Scan for the cell matching the given text and deliver its [X, Y] coordinate at center. 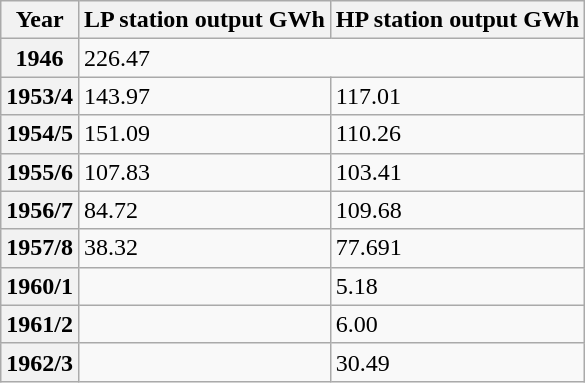
6.00 [457, 324]
109.68 [457, 210]
226.47 [331, 58]
1956/7 [40, 210]
1954/5 [40, 134]
103.41 [457, 172]
LP station output GWh [204, 20]
Year [40, 20]
30.49 [457, 362]
1957/8 [40, 248]
110.26 [457, 134]
1953/4 [40, 96]
1960/1 [40, 286]
84.72 [204, 210]
5.18 [457, 286]
1962/3 [40, 362]
77.691 [457, 248]
1955/6 [40, 172]
38.32 [204, 248]
1961/2 [40, 324]
107.83 [204, 172]
151.09 [204, 134]
HP station output GWh [457, 20]
1946 [40, 58]
117.01 [457, 96]
143.97 [204, 96]
